Find where the given text appears and provide that cell's center as (X, Y) coordinate. 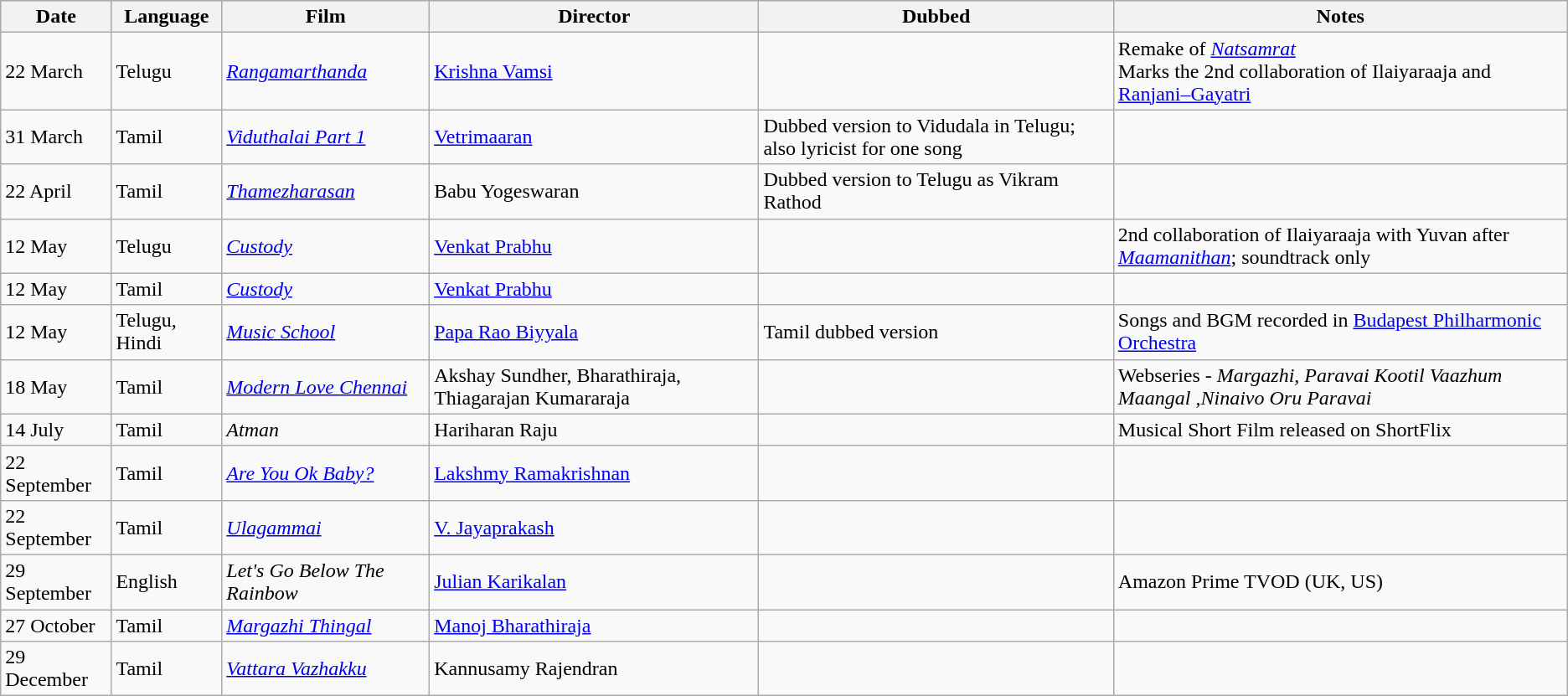
Notes (1340, 17)
14 July (56, 430)
22 April (56, 191)
Vattara Vazhakku (326, 668)
Modern Love Chennai (326, 387)
Lakshmy Ramakrishnan (595, 472)
2nd collaboration of Ilaiyaraaja with Yuvan after Maamanithan; soundtrack only (1340, 246)
Are You Ok Baby? (326, 472)
Hariharan Raju (595, 430)
Kannusamy Rajendran (595, 668)
Musical Short Film released on ShortFlix (1340, 430)
Let's Go Below The Rainbow (326, 581)
Tamil dubbed version (936, 332)
29 September (56, 581)
22 March (56, 71)
Babu Yogeswaran (595, 191)
Date (56, 17)
Vetrimaaran (595, 137)
Margazhi Thingal (326, 626)
Film (326, 17)
Amazon Prime TVOD (UK, US) (1340, 581)
18 May (56, 387)
Akshay Sundher, Bharathiraja, Thiagarajan Kumararaja (595, 387)
Thamezharasan (326, 191)
Rangamarthanda (326, 71)
Language (167, 17)
Songs and BGM recorded in Budapest Philharmonic Orchestra (1340, 332)
Music School (326, 332)
Manoj Bharathiraja (595, 626)
Remake of NatsamratMarks the 2nd collaboration of Ilaiyaraaja and Ranjani–Gayatri (1340, 71)
Telugu, Hindi (167, 332)
V. Jayaprakash (595, 528)
31 March (56, 137)
Ulagammai (326, 528)
27 October (56, 626)
Dubbed version to Telugu as Vikram Rathod (936, 191)
Julian Karikalan (595, 581)
Dubbed (936, 17)
Papa Rao Biyyala (595, 332)
Director (595, 17)
Webseries - Margazhi, Paravai Kootil Vaazhum Maangal ,Ninaivo Oru Paravai (1340, 387)
Viduthalai Part 1 (326, 137)
Atman (326, 430)
Dubbed version to Vidudala in Telugu; also lyricist for one song (936, 137)
Krishna Vamsi (595, 71)
29 December (56, 668)
English (167, 581)
